Return the (x, y) coordinate for the center point of the cell that contains the specified text.  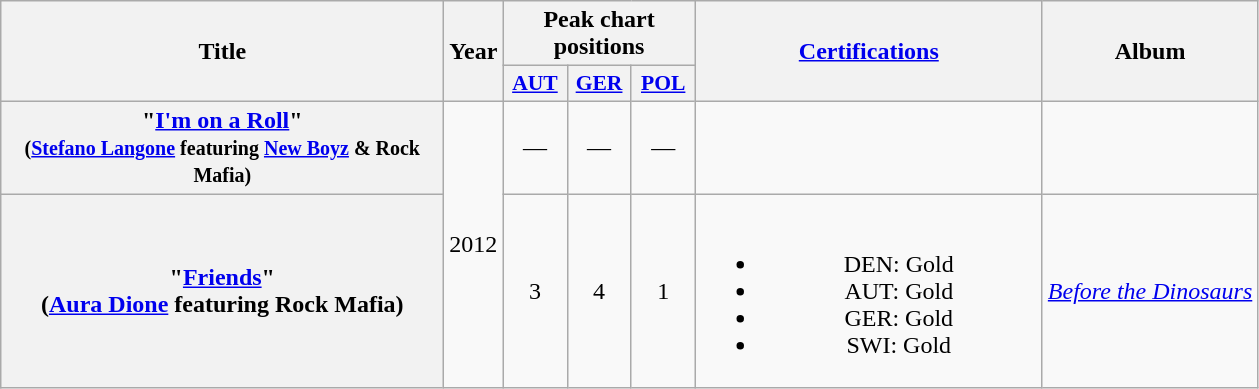
Album (1150, 52)
POL (663, 84)
1 (663, 291)
Year (474, 52)
Peak chart positions (599, 34)
3 (535, 291)
Title (222, 52)
"I'm on a Roll"(Stefano Langone featuring New Boyz & Rock Mafia) (222, 147)
4 (599, 291)
"Friends" (Aura Dione featuring Rock Mafia) (222, 291)
Before the Dinosaurs (1150, 291)
AUT (535, 84)
GER (599, 84)
Certifications (868, 52)
DEN: GoldAUT: GoldGER: GoldSWI: Gold (868, 291)
2012 (474, 244)
